Extract the [x, y] coordinate from the center of the cell holding the provided text.  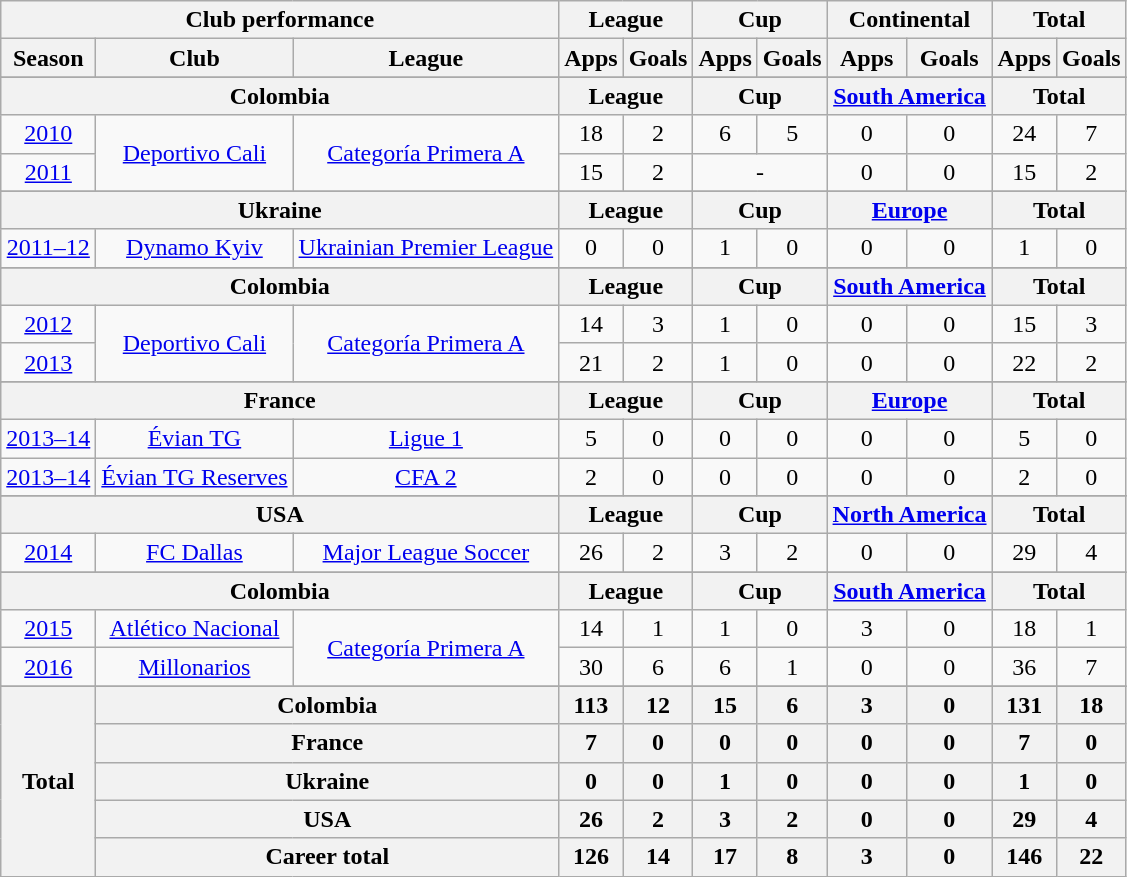
Continental [910, 20]
2011–12 [48, 248]
24 [1024, 134]
Dynamo Kyiv [194, 248]
126 [591, 857]
2010 [48, 134]
30 [591, 667]
Évian TG Reserves [194, 477]
Millonarios [194, 667]
2015 [48, 629]
Évian TG [194, 438]
17 [725, 857]
2016 [48, 667]
12 [658, 705]
CFA 2 [426, 477]
Career total [328, 857]
2012 [48, 324]
2013 [48, 362]
Major League Soccer [426, 553]
Ukrainian Premier League [426, 248]
131 [1024, 705]
2014 [48, 553]
Club performance [280, 20]
FC Dallas [194, 553]
- [760, 172]
Atlético Nacional [194, 629]
21 [591, 362]
8 [792, 857]
Club [194, 58]
146 [1024, 857]
36 [1024, 667]
Season [48, 58]
2011 [48, 172]
113 [591, 705]
Ligue 1 [426, 438]
North America [910, 515]
